Determine the [X, Y] coordinate at the center of the cell enclosing the given text.  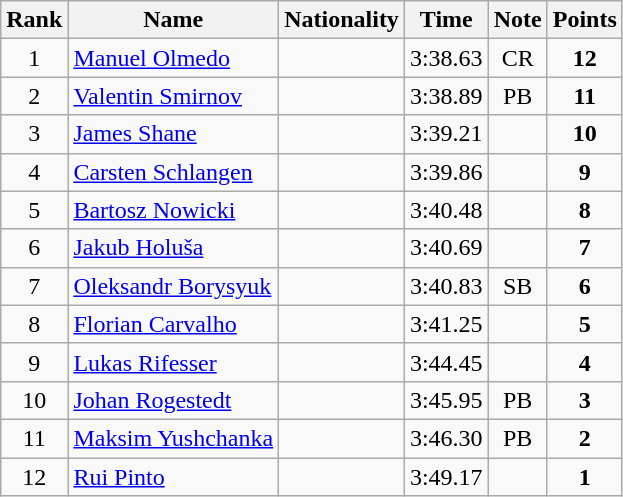
Rank [34, 20]
Oleksandr Borysyuk [174, 286]
Note [518, 20]
SB [518, 286]
Time [446, 20]
Name [174, 20]
James Shane [174, 134]
Manuel Olmedo [174, 58]
Lukas Rifesser [174, 362]
3:38.89 [446, 96]
Florian Carvalho [174, 324]
Valentin Smirnov [174, 96]
3:39.21 [446, 134]
Jakub Holuša [174, 248]
3:49.17 [446, 477]
3:38.63 [446, 58]
Maksim Yushchanka [174, 438]
Bartosz Nowicki [174, 210]
Points [584, 20]
3:40.83 [446, 286]
3:44.45 [446, 362]
CR [518, 58]
3:45.95 [446, 400]
3:40.48 [446, 210]
3:41.25 [446, 324]
Rui Pinto [174, 477]
3:40.69 [446, 248]
3:39.86 [446, 172]
Carsten Schlangen [174, 172]
Nationality [342, 20]
3:46.30 [446, 438]
Johan Rogestedt [174, 400]
